Locate the cell with the specified text and output its (x, y) center coordinate. 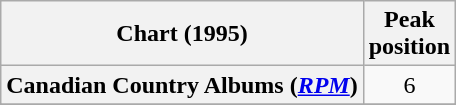
Peak position (409, 34)
Canadian Country Albums (RPM) (182, 85)
Chart (1995) (182, 34)
6 (409, 85)
